Identify which cell holds the provided text, then report its [X, Y] central coordinate. 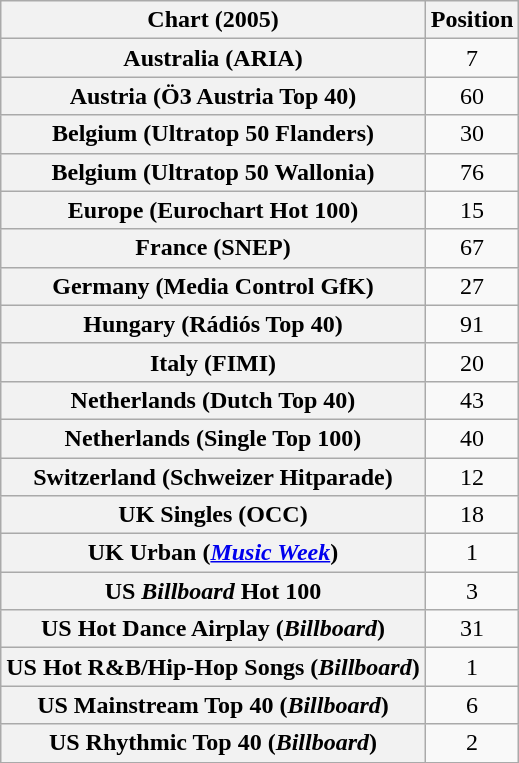
18 [472, 515]
76 [472, 172]
Europe (Eurochart Hot 100) [213, 210]
UK Singles (OCC) [213, 515]
Belgium (Ultratop 50 Flanders) [213, 134]
27 [472, 286]
Hungary (Rádiós Top 40) [213, 324]
UK Urban (Music Week) [213, 553]
Netherlands (Single Top 100) [213, 438]
15 [472, 210]
Italy (FIMI) [213, 362]
US Hot Dance Airplay (Billboard) [213, 629]
91 [472, 324]
20 [472, 362]
Netherlands (Dutch Top 40) [213, 400]
US Billboard Hot 100 [213, 591]
30 [472, 134]
France (SNEP) [213, 248]
12 [472, 477]
67 [472, 248]
43 [472, 400]
60 [472, 96]
Belgium (Ultratop 50 Wallonia) [213, 172]
6 [472, 705]
US Hot R&B/Hip-Hop Songs (Billboard) [213, 667]
40 [472, 438]
2 [472, 743]
Switzerland (Schweizer Hitparade) [213, 477]
US Rhythmic Top 40 (Billboard) [213, 743]
Position [472, 20]
3 [472, 591]
US Mainstream Top 40 (Billboard) [213, 705]
Germany (Media Control GfK) [213, 286]
Chart (2005) [213, 20]
Australia (ARIA) [213, 58]
31 [472, 629]
Austria (Ö3 Austria Top 40) [213, 96]
7 [472, 58]
